Detect which cell encompasses the target text, then output its (X, Y) center coordinate. 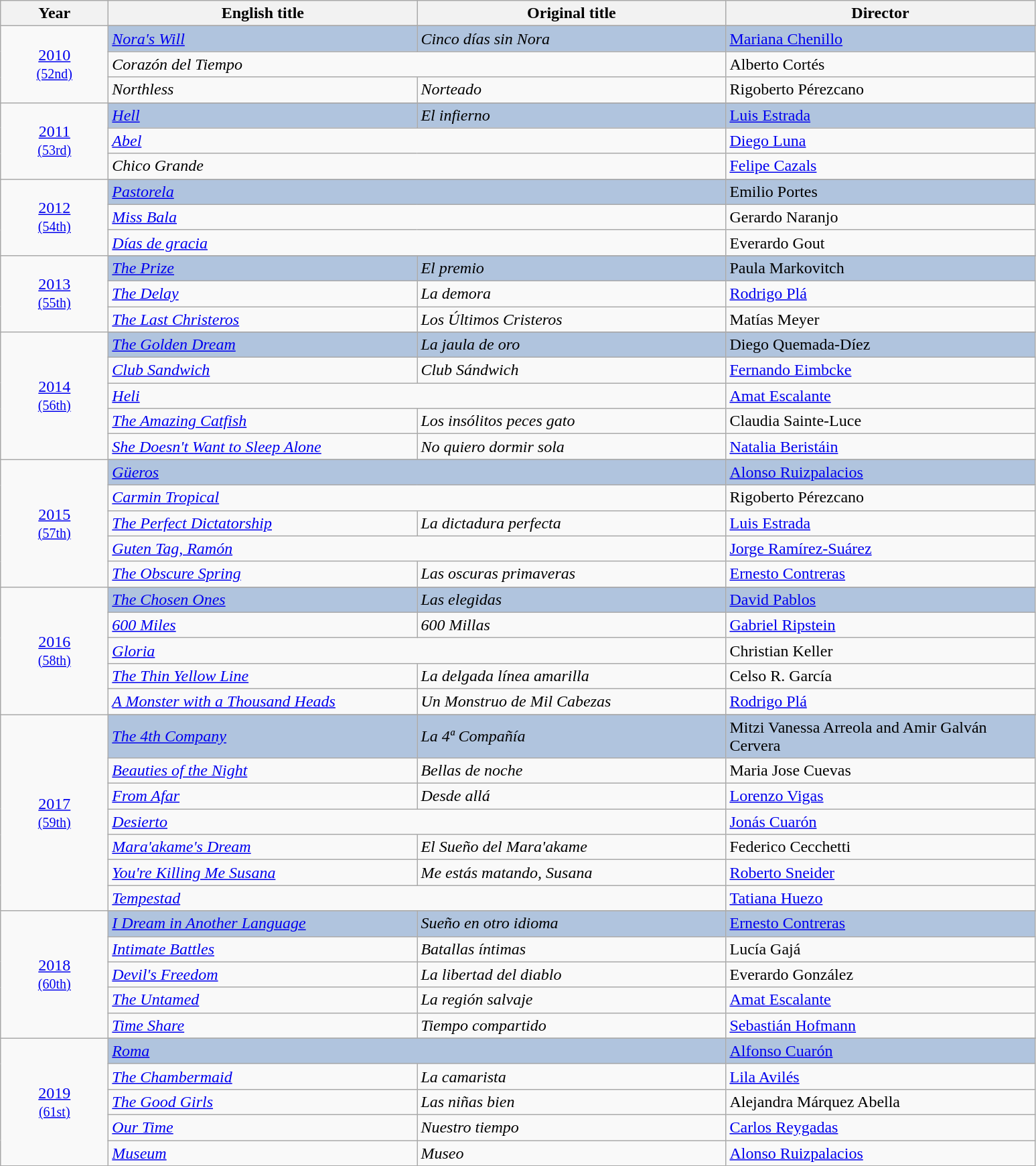
Time Share (263, 1025)
La libertad del diablo (572, 974)
The Golden Dream (263, 345)
No quiero dormir sola (572, 447)
Los insólitos peces gato (572, 421)
Lorenzo Vigas (880, 796)
Club Sandwich (263, 370)
Intimate Battles (263, 949)
Natalia Beristáin (880, 447)
Abel (417, 141)
Matías Meyer (880, 319)
Nora's Will (263, 39)
The Thin Yellow Line (263, 676)
Norteado (572, 90)
Guten Tag, Ramón (417, 549)
Heli (417, 396)
Felipe Cazals (880, 166)
Corazón del Tiempo (417, 64)
2011(53rd) (55, 141)
Nuestro tiempo (572, 1127)
Original title (572, 13)
A Monster with a Thousand Heads (263, 701)
Lila Avilés (880, 1076)
La 4ª Compañía (572, 735)
I Dream in Another Language (263, 924)
Las elegidas (572, 599)
Hell (263, 115)
2012(54th) (55, 217)
David Pablos (880, 599)
Chico Grande (417, 166)
Maria Jose Cuevas (880, 771)
La dictadura perfecta (572, 523)
2013(55th) (55, 293)
La demora (572, 293)
The Obscure Spring (263, 574)
Carlos Reygadas (880, 1127)
The Delay (263, 293)
2015(57th) (55, 523)
From Afar (263, 796)
Carmin Tropical (417, 498)
Year (55, 13)
Mara'akame's Dream (263, 847)
Diego Quemada-Díez (880, 345)
Diego Luna (880, 141)
Pastorela (417, 192)
The Amazing Catfish (263, 421)
She Doesn't Want to Sleep Alone (263, 447)
600 Millas (572, 625)
Güeros (417, 472)
Museum (263, 1153)
Director (880, 13)
The Last Christeros (263, 319)
600 Miles (263, 625)
Claudia Sainte-Luce (880, 421)
La delgada línea amarilla (572, 676)
Tiempo compartido (572, 1025)
Devil's Freedom (263, 974)
Mitzi Vanessa Arreola and Amir Galván Cervera (880, 735)
The Chambermaid (263, 1076)
El Sueño del Mara'akame (572, 847)
Desierto (417, 822)
Everardo Gout (880, 242)
Museo (572, 1153)
Club Sándwich (572, 370)
The Perfect Dictatorship (263, 523)
Christian Keller (880, 650)
Beauties of the Night (263, 771)
Alfonso Cuarón (880, 1051)
The Good Girls (263, 1102)
Las oscuras primaveras (572, 574)
Alberto Cortés (880, 64)
Sueño en otro idioma (572, 924)
2019(61st) (55, 1102)
Roberto Sneider (880, 873)
Las niñas bien (572, 1102)
Paula Markovitch (880, 268)
Gabriel Ripstein (880, 625)
Roma (417, 1051)
Los Últimos Cristeros (572, 319)
2014(56th) (55, 396)
The Chosen Ones (263, 599)
La región salvaje (572, 1000)
Miss Bala (417, 217)
Bellas de noche (572, 771)
La camarista (572, 1076)
Sebastián Hofmann (880, 1025)
El premio (572, 268)
El infierno (572, 115)
Un Monstruo de Mil Cabezas (572, 701)
Everardo González (880, 974)
You're Killing Me Susana (263, 873)
Federico Cecchetti (880, 847)
Jorge Ramírez-Suárez (880, 549)
Lucía Gajá (880, 949)
2018(60th) (55, 974)
Alejandra Márquez Abella (880, 1102)
Tatiana Huezo (880, 898)
La jaula de oro (572, 345)
Celso R. García (880, 676)
The 4th Company (263, 735)
English title (263, 13)
Tempestad (417, 898)
2016(58th) (55, 650)
2010(52nd) (55, 64)
Our Time (263, 1127)
Jonás Cuarón (880, 822)
Batallas íntimas (572, 949)
Gloria (417, 650)
Emilio Portes (880, 192)
The Untamed (263, 1000)
Cinco días sin Nora (572, 39)
2017(59th) (55, 812)
Me estás matando, Susana (572, 873)
Gerardo Naranjo (880, 217)
Northless (263, 90)
Días de gracia (417, 242)
The Prize (263, 268)
Mariana Chenillo (880, 39)
Desde allá (572, 796)
Fernando Eimbcke (880, 370)
